Identify which cell holds the provided text, then report its (x, y) central coordinate. 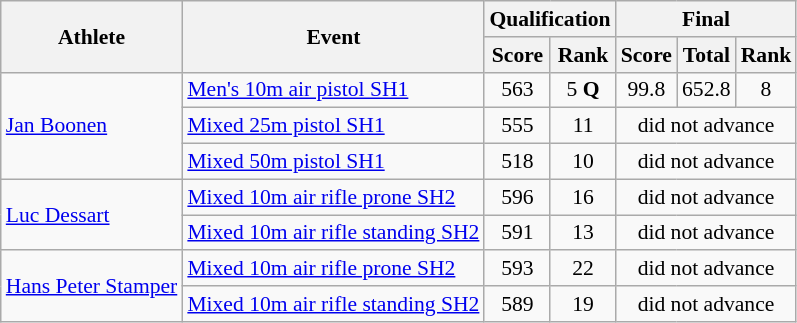
Event (333, 36)
Athlete (92, 36)
16 (582, 197)
11 (582, 126)
13 (582, 233)
99.8 (646, 90)
Qualification (550, 19)
22 (582, 269)
10 (582, 162)
589 (517, 304)
Final (706, 19)
518 (517, 162)
Total (706, 55)
Mixed 50m pistol SH1 (333, 162)
8 (766, 90)
Hans Peter Stamper (92, 286)
Jan Boonen (92, 126)
563 (517, 90)
Men's 10m air pistol SH1 (333, 90)
Mixed 25m pistol SH1 (333, 126)
652.8 (706, 90)
593 (517, 269)
5 Q (582, 90)
591 (517, 233)
596 (517, 197)
19 (582, 304)
555 (517, 126)
Luc Dessart (92, 214)
